Provide the (x, y) coordinate of the cell's center where the given text is located.  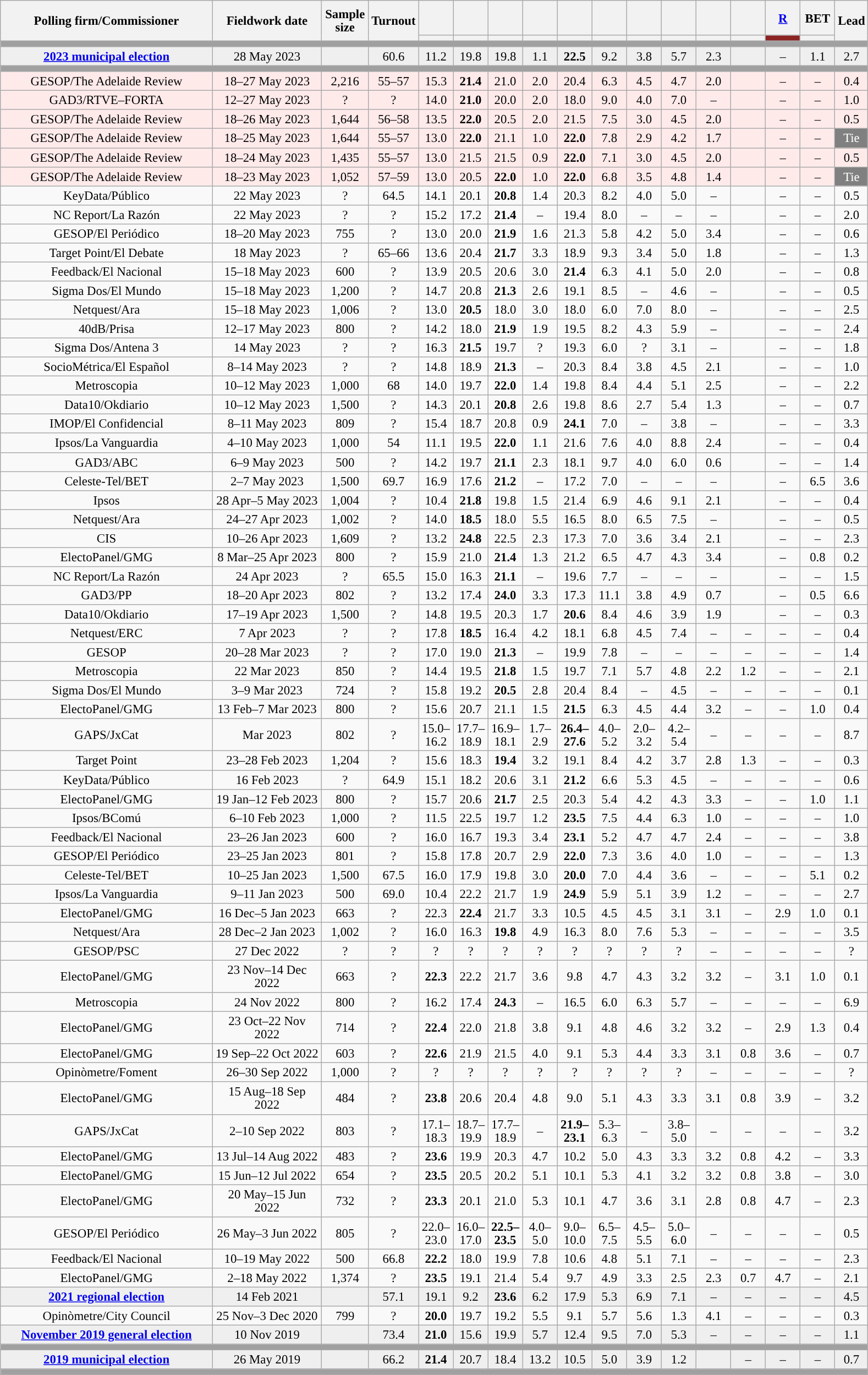
24–27 Apr 2023 (267, 519)
7.3 (609, 856)
24.3 (505, 1003)
15.4 (436, 424)
11.5 (436, 818)
17.1–18.3 (436, 1130)
18–20 Apr 2023 (267, 595)
6–10 Feb 2023 (267, 818)
2021 regional election (107, 1296)
24.1 (574, 424)
714 (345, 1028)
Opinòmetre/City Council (107, 1316)
SocioMétrica/El Español (107, 366)
5.3–6.3 (609, 1130)
8.6 (609, 405)
19.6 (574, 577)
18 May 2023 (267, 253)
16.2 (436, 1003)
23.3 (436, 1201)
484 (345, 1098)
15.0–16.2 (436, 735)
18–23 May 2023 (267, 176)
24.0 (505, 595)
14.4 (436, 671)
26–30 Sep 2022 (267, 1073)
2023 municipal election (107, 56)
18.2 (471, 780)
3.7 (679, 760)
17.6 (471, 481)
15.3 (436, 81)
54 (394, 443)
2–10 Sep 2022 (267, 1130)
69.7 (394, 481)
14.7 (436, 291)
Ipsos (107, 500)
21.6 (574, 443)
809 (345, 424)
12.4 (574, 1335)
21.9–23.1 (574, 1130)
23.8 (436, 1098)
66.2 (394, 1360)
22.0–23.0 (436, 1234)
1,204 (345, 760)
15 Jun–12 Jul 2022 (267, 1175)
8.5 (609, 291)
4.0–5.2 (609, 735)
1,006 (345, 309)
Target Point (107, 760)
724 (345, 690)
805 (345, 1234)
22.6 (436, 1053)
4.5–5.5 (644, 1234)
GAD3/RTVE–FORTA (107, 100)
850 (345, 671)
60.6 (394, 56)
22.5–23.5 (505, 1234)
14.1 (436, 196)
1,200 (345, 291)
10–26 Apr 2023 (267, 538)
23–28 Feb 2023 (267, 760)
15.1 (436, 780)
November 2019 general election (107, 1335)
23 Nov–14 Dec 2022 (267, 977)
R (783, 18)
2019 municipal election (107, 1360)
6.5–7.5 (609, 1234)
732 (345, 1201)
15.2 (436, 215)
Mar 2023 (267, 735)
18–25 May 2023 (267, 139)
7.4 (679, 634)
GESOP (107, 653)
16 Dec–5 Jan 2023 (267, 913)
27 Dec 2022 (267, 951)
803 (345, 1130)
GAD3/ABC (107, 462)
16.9 (436, 481)
13 Jul–14 Aug 2022 (267, 1157)
9–11 Jan 2023 (267, 894)
13.5 (436, 120)
1.6 (540, 233)
67.5 (394, 875)
12–27 May 2023 (267, 100)
64.5 (394, 196)
603 (345, 1053)
18–20 May 2023 (267, 233)
57–59 (394, 176)
28 May 2023 (267, 56)
3.8–5.0 (679, 1130)
20–28 Mar 2023 (267, 653)
15.0 (436, 577)
69.0 (394, 894)
Netquest/ERC (107, 634)
18.4 (505, 1360)
1,004 (345, 500)
Target Point/El Debate (107, 253)
9.5 (609, 1335)
Polling firm/Commissioner (107, 21)
20.2 (505, 1175)
16 Feb 2023 (267, 780)
7 Apr 2023 (267, 634)
13.6 (436, 253)
4–10 May 2023 (267, 443)
1.7–2.9 (540, 735)
64.9 (394, 780)
799 (345, 1316)
14 Feb 2021 (267, 1296)
483 (345, 1157)
18.3 (471, 760)
CIS (107, 538)
IMOP/El Confidencial (107, 424)
8.7 (851, 735)
Turnout (394, 21)
13 Feb–7 Mar 2023 (267, 710)
66.8 (394, 1259)
19.0 (471, 653)
14 May 2023 (267, 348)
24 Apr 2023 (267, 577)
1,374 (345, 1278)
40dB/Prisa (107, 329)
5.2 (609, 836)
4.2–5.4 (679, 735)
8–14 May 2023 (267, 366)
801 (345, 856)
Ipsos/BComú (107, 818)
16.0–17.0 (471, 1234)
15 Aug–18 Sep 2022 (267, 1098)
2–18 May 2022 (267, 1278)
8 Mar–25 Apr 2023 (267, 557)
18.7–19.9 (471, 1130)
6–9 May 2023 (267, 462)
5.0–6.0 (679, 1234)
9.0–10.0 (574, 1234)
10.6 (574, 1259)
26 May–3 Jun 2022 (267, 1234)
6.2 (540, 1296)
13.9 (436, 272)
Lead (851, 21)
23 Oct–22 Nov 2022 (267, 1028)
10–25 Jan 2023 (267, 875)
65–66 (394, 253)
16.9–18.1 (505, 735)
17.0 (436, 653)
16.4 (505, 634)
14.3 (436, 405)
Sigma Dos/Antena 3 (107, 348)
18–24 May 2023 (267, 157)
5.8 (609, 233)
10.2 (574, 1157)
25 Nov–3 Dec 2020 (267, 1316)
24.9 (574, 894)
GESOP/PSC (107, 951)
15.9 (436, 557)
9.8 (574, 977)
2.0–3.2 (644, 735)
1,052 (345, 176)
26.4–27.6 (574, 735)
2,216 (345, 81)
23–25 Jan 2023 (267, 856)
BET (817, 18)
Opinòmetre/Foment (107, 1073)
755 (345, 233)
12–17 May 2023 (267, 329)
23–26 Jan 2023 (267, 836)
19 Sep–22 Oct 2022 (267, 1053)
56–58 (394, 120)
18–26 May 2023 (267, 120)
17–19 Apr 2023 (267, 614)
16.7 (471, 836)
24 Nov 2022 (267, 1003)
10 Nov 2019 (267, 1335)
9.3 (609, 253)
15.7 (436, 799)
Fieldwork date (267, 21)
1,435 (345, 157)
18–27 May 2023 (267, 81)
18.7 (471, 424)
4.0–5.0 (540, 1234)
28 Apr–5 May 2023 (267, 500)
28 Dec–2 Jan 2023 (267, 932)
24.8 (471, 538)
22 Mar 2023 (267, 671)
19 Jan–12 Feb 2023 (267, 799)
3–9 Mar 2023 (267, 690)
11.2 (436, 56)
GAD3/PP (107, 595)
10–19 May 2022 (267, 1259)
5.6 (644, 1316)
26 May 2019 (267, 1360)
73.4 (394, 1335)
23.1 (574, 836)
8.8 (679, 443)
57.1 (394, 1296)
Sample size (345, 21)
8–11 May 2023 (267, 424)
65.5 (394, 577)
20 May–15 Jun 2022 (267, 1201)
7.7 (609, 577)
68 (394, 386)
2–7 May 2023 (267, 481)
1,609 (345, 538)
654 (345, 1175)
